From the cell containing the given text, extract its center point as [X, Y] coordinate. 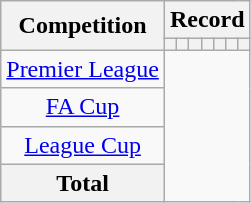
Competition [83, 26]
Record [207, 20]
FA Cup [83, 107]
Total [83, 183]
League Cup [83, 145]
Premier League [83, 69]
